Search for the cell housing the specified text and yield its [x, y] center coordinate. 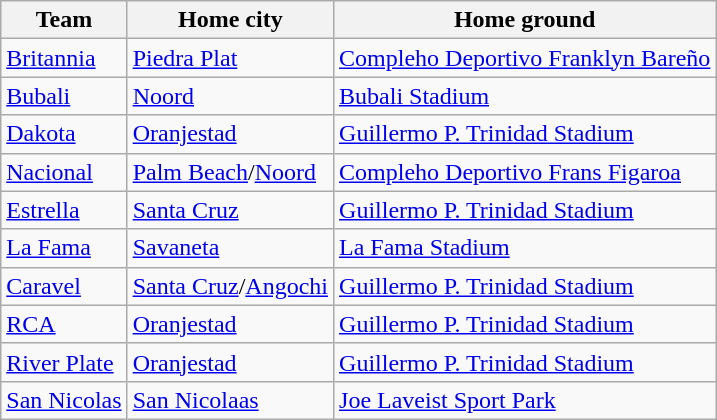
Compleho Deportivo Franklyn Bareño [525, 58]
San Nicolaas [230, 400]
Santa Cruz [230, 210]
Home ground [525, 20]
Estrella [64, 210]
RCA [64, 324]
Caravel [64, 286]
Britannia [64, 58]
Home city [230, 20]
La Fama Stadium [525, 248]
Team [64, 20]
Joe Laveist Sport Park [525, 400]
Savaneta [230, 248]
La Fama [64, 248]
Piedra Plat [230, 58]
River Plate [64, 362]
Dakota [64, 134]
Palm Beach/Noord [230, 172]
Compleho Deportivo Frans Figaroa [525, 172]
San Nicolas [64, 400]
Bubali [64, 96]
Nacional [64, 172]
Santa Cruz/Angochi [230, 286]
Bubali Stadium [525, 96]
Noord [230, 96]
